Find where the given text appears and provide that cell's center as (X, Y) coordinate. 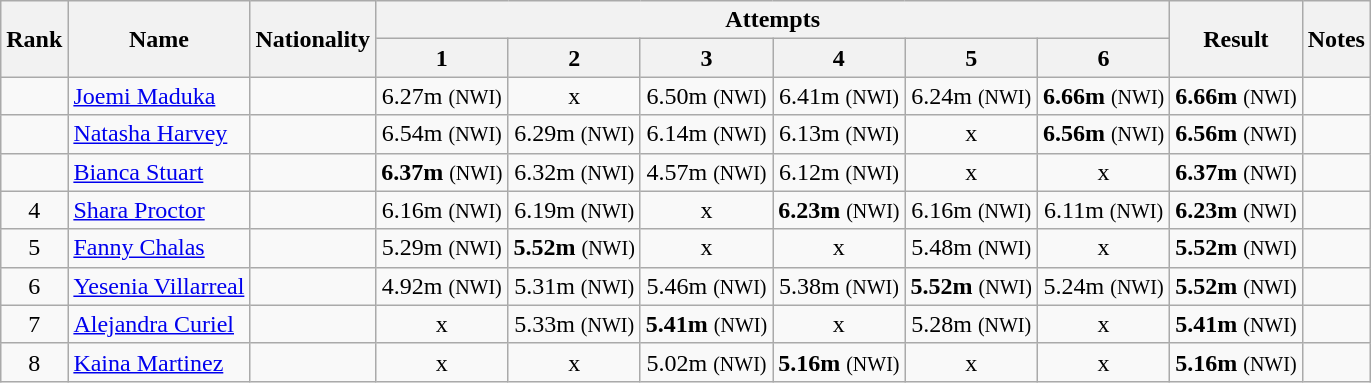
5.24m (NWI) (1103, 286)
6.41m (NWI) (839, 96)
Alejandra Curiel (159, 324)
6.50m (NWI) (706, 96)
6.29m (NWI) (574, 134)
6.13m (NWI) (839, 134)
6.19m (NWI) (574, 210)
4.92m (NWI) (442, 286)
6.54m (NWI) (442, 134)
Attempts (773, 20)
5.31m (NWI) (574, 286)
6.12m (NWI) (839, 172)
5.33m (NWI) (574, 324)
2 (574, 58)
6.24m (NWI) (971, 96)
3 (706, 58)
Joemi Maduka (159, 96)
Result (1236, 39)
8 (34, 362)
Rank (34, 39)
6.14m (NWI) (706, 134)
Name (159, 39)
6.32m (NWI) (574, 172)
5.38m (NWI) (839, 286)
Yesenia Villarreal (159, 286)
Bianca Stuart (159, 172)
5.48m (NWI) (971, 248)
5.02m (NWI) (706, 362)
6.27m (NWI) (442, 96)
4.57m (NWI) (706, 172)
Shara Proctor (159, 210)
7 (34, 324)
Notes (1336, 39)
Kaina Martinez (159, 362)
6.11m (NWI) (1103, 210)
Fanny Chalas (159, 248)
5.28m (NWI) (971, 324)
Natasha Harvey (159, 134)
Nationality (313, 39)
5.46m (NWI) (706, 286)
1 (442, 58)
5.29m (NWI) (442, 248)
